For the text-containing cell, return its midpoint in [X, Y] coordinate format. 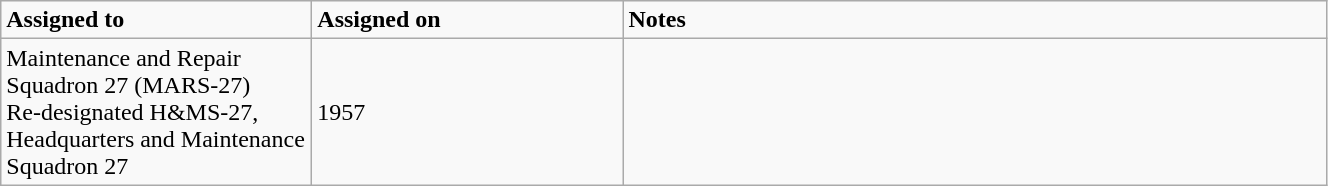
Maintenance and Repair Squadron 27 (MARS-27)Re-designated H&MS-27, Headquarters and Maintenance Squadron 27 [156, 112]
Assigned to [156, 20]
Assigned on [468, 20]
1957 [468, 112]
Notes [975, 20]
